For the text-containing cell, return its midpoint in (x, y) coordinate format. 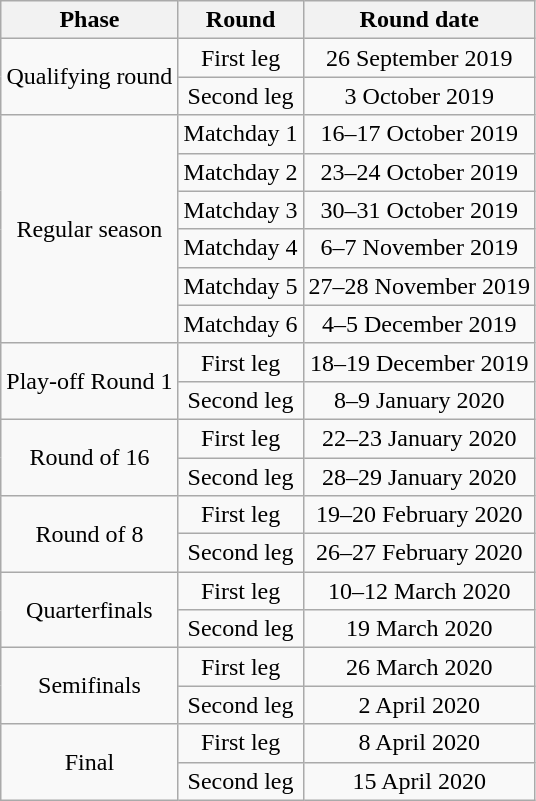
8 April 2020 (419, 743)
10–12 March 2020 (419, 591)
Matchday 1 (240, 134)
2 April 2020 (419, 705)
Final (90, 762)
Matchday 2 (240, 172)
Matchday 6 (240, 324)
6–7 November 2019 (419, 248)
26 March 2020 (419, 667)
3 October 2019 (419, 96)
8–9 January 2020 (419, 400)
Matchday 4 (240, 248)
28–29 January 2020 (419, 477)
26 September 2019 (419, 58)
27–28 November 2019 (419, 286)
Round of 8 (90, 534)
23–24 October 2019 (419, 172)
Quarterfinals (90, 610)
Play-off Round 1 (90, 381)
Regular season (90, 229)
Round date (419, 20)
19–20 February 2020 (419, 515)
18–19 December 2019 (419, 362)
Round (240, 20)
4–5 December 2019 (419, 324)
Phase (90, 20)
16–17 October 2019 (419, 134)
Matchday 5 (240, 286)
Matchday 3 (240, 210)
Qualifying round (90, 77)
19 March 2020 (419, 629)
15 April 2020 (419, 781)
Semifinals (90, 686)
30–31 October 2019 (419, 210)
22–23 January 2020 (419, 438)
26–27 February 2020 (419, 553)
Round of 16 (90, 457)
